Provide the (X, Y) coordinate of the cell's center where the given text is located.  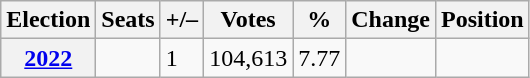
Election (48, 20)
7.77 (320, 58)
% (320, 20)
104,613 (248, 58)
Votes (248, 20)
Seats (128, 20)
+/– (182, 20)
1 (182, 58)
2022 (48, 58)
Change (391, 20)
Position (482, 20)
